Search for the cell housing the specified text and yield its [x, y] center coordinate. 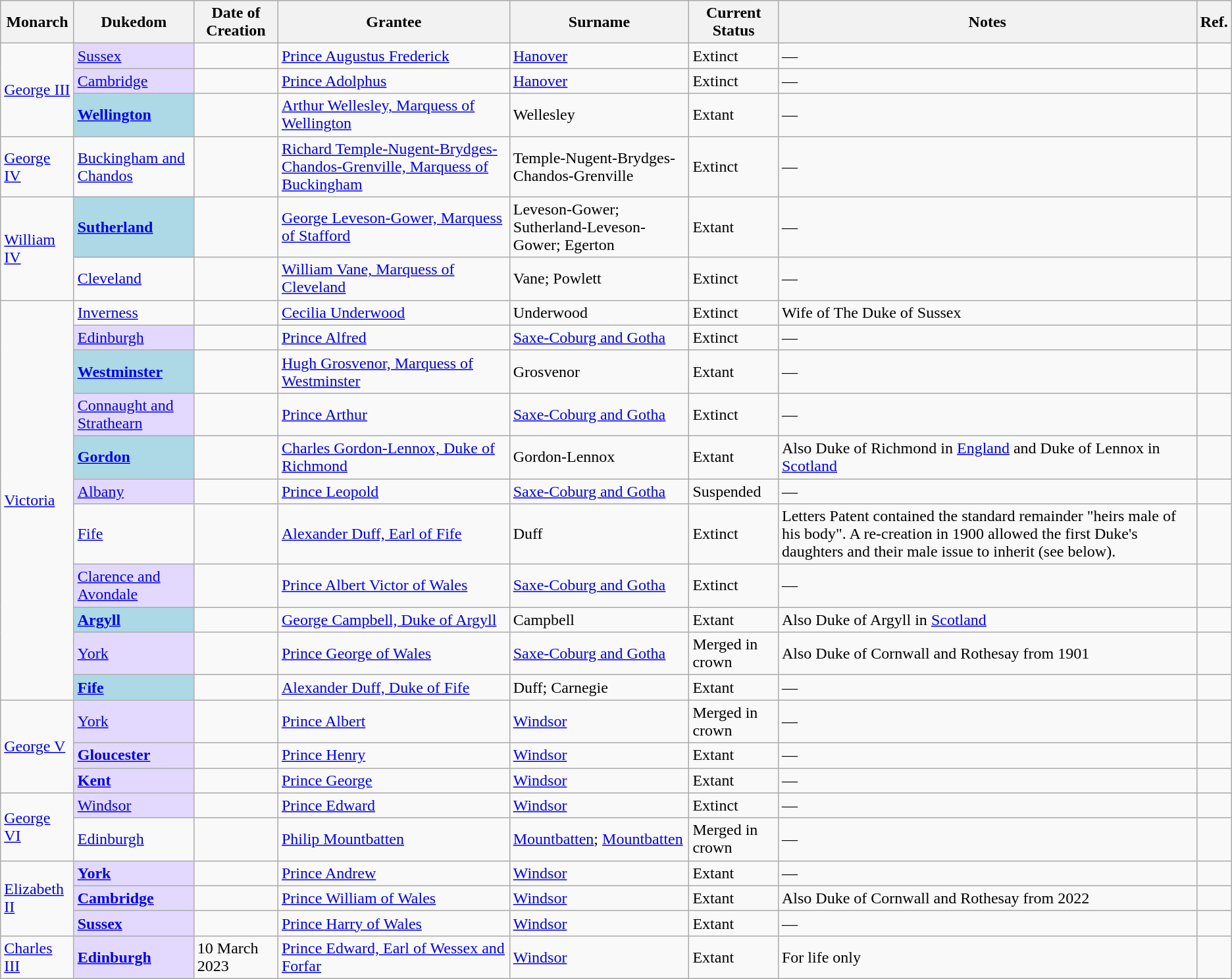
Suspended [734, 491]
Victoria [37, 500]
Elizabeth II [37, 898]
Underwood [599, 313]
George III [37, 89]
Gordon-Lennox [599, 457]
Charles III [37, 957]
Wellington [134, 114]
Gloucester [134, 755]
Prince William of Wales [394, 898]
Alexander Duff, Duke of Fife [394, 688]
Also Duke of Richmond in England and Duke of Lennox in Scotland [987, 457]
George VI [37, 826]
Also Duke of Argyll in Scotland [987, 620]
For life only [987, 957]
Prince Edward [394, 805]
Connaught and Strathearn [134, 414]
William Vane, Marquess of Cleveland [394, 279]
George Leveson-Gower, Marquess of Stafford [394, 227]
Vane; Powlett [599, 279]
Date of Creation [236, 22]
Prince Augustus Frederick [394, 56]
Prince Arthur [394, 414]
Inverness [134, 313]
Prince George [394, 780]
Wellesley [599, 114]
Cleveland [134, 279]
Prince Alfred [394, 338]
Prince Adolphus [394, 81]
Prince Albert Victor of Wales [394, 586]
Duff [599, 534]
Albany [134, 491]
George IV [37, 166]
Duff; Carnegie [599, 688]
Richard Temple-Nugent-Brydges-Chandos-Grenville, Marquess of Buckingham [394, 166]
Alexander Duff, Earl of Fife [394, 534]
Clarence and Avondale [134, 586]
Hugh Grosvenor, Marquess of Westminster [394, 371]
Prince Henry [394, 755]
Cecilia Underwood [394, 313]
Wife of The Duke of Sussex [987, 313]
Grantee [394, 22]
Argyll [134, 620]
Mountbatten; Mountbatten [599, 840]
Also Duke of Cornwall and Rothesay from 1901 [987, 654]
Westminster [134, 371]
Philip Mountbatten [394, 840]
Arthur Wellesley, Marquess of Wellington [394, 114]
Sutherland [134, 227]
Prince Albert [394, 721]
Dukedom [134, 22]
Current Status [734, 22]
Surname [599, 22]
George V [37, 746]
Grosvenor [599, 371]
10 March 2023 [236, 957]
Prince George of Wales [394, 654]
Charles Gordon-Lennox, Duke of Richmond [394, 457]
Prince Leopold [394, 491]
Kent [134, 780]
Also Duke of Cornwall and Rothesay from 2022 [987, 898]
Buckingham and Chandos [134, 166]
George Campbell, Duke of Argyll [394, 620]
Gordon [134, 457]
Campbell [599, 620]
Monarch [37, 22]
William IV [37, 249]
Prince Andrew [394, 873]
Notes [987, 22]
Temple-Nugent-Brydges-Chandos-Grenville [599, 166]
Ref. [1214, 22]
Leveson-Gower; Sutherland-Leveson-Gower; Egerton [599, 227]
Prince Harry of Wales [394, 923]
Prince Edward, Earl of Wessex and Forfar [394, 957]
